Return the (x, y) coordinate for the center point of the cell that contains the specified text.  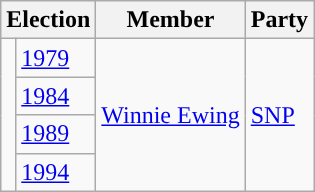
Member (170, 20)
Party (279, 20)
Election (48, 20)
1984 (56, 96)
1979 (56, 58)
1989 (56, 134)
Winnie Ewing (170, 115)
SNP (279, 115)
1994 (56, 172)
